Provide the [X, Y] coordinate of the cell's center where the given text is located.  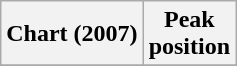
Chart (2007) [72, 34]
Peak position [189, 34]
